Pinpoint the cell where the given text exists, returning its [x, y] midpoint coordinate. 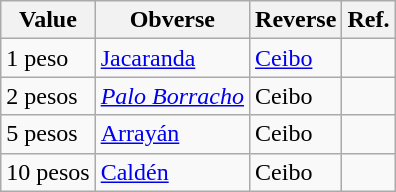
Palo Borracho [172, 96]
Jacaranda [172, 58]
Obverse [172, 20]
Reverse [296, 20]
2 pesos [48, 96]
5 pesos [48, 134]
Caldén [172, 172]
Value [48, 20]
10 pesos [48, 172]
1 peso [48, 58]
Arrayán [172, 134]
Ref. [368, 20]
